Provide the [X, Y] coordinate of the cell's center where the given text is located.  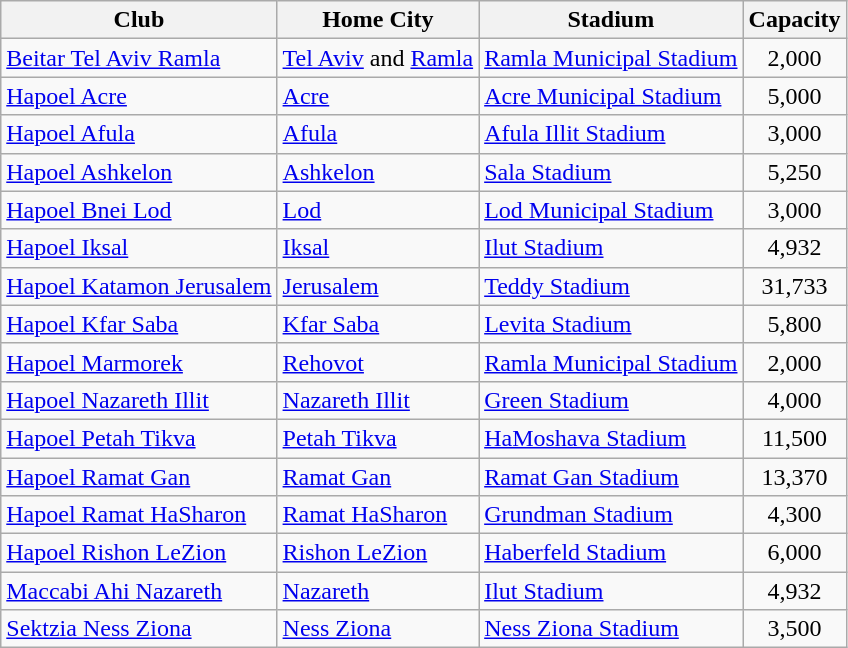
HaMoshava Stadium [611, 438]
Ness Ziona Stadium [611, 629]
Ashkelon [378, 172]
6,000 [794, 553]
Ness Ziona [378, 629]
Hapoel Kfar Saba [139, 324]
Levita Stadium [611, 324]
Hapoel Iksal [139, 248]
Hapoel Ramat HaSharon [139, 515]
Club [139, 20]
Hapoel Acre [139, 96]
Grundman Stadium [611, 515]
Hapoel Rishon LeZion [139, 553]
Green Stadium [611, 400]
Rishon LeZion [378, 553]
Nazareth Illit [378, 400]
11,500 [794, 438]
Acre [378, 96]
Afula [378, 134]
Teddy Stadium [611, 286]
13,370 [794, 477]
Afula Illit Stadium [611, 134]
Ramat Gan Stadium [611, 477]
Ramat HaSharon [378, 515]
Lod [378, 210]
Hapoel Marmorek [139, 362]
Hapoel Petah Tikva [139, 438]
Ramat Gan [378, 477]
Acre Municipal Stadium [611, 96]
Hapoel Bnei Lod [139, 210]
Petah Tikva [378, 438]
3,500 [794, 629]
Hapoel Afula [139, 134]
Rehovot [378, 362]
Capacity [794, 20]
Beitar Tel Aviv Ramla [139, 58]
Haberfeld Stadium [611, 553]
Hapoel Ashkelon [139, 172]
Stadium [611, 20]
Jerusalem [378, 286]
Hapoel Katamon Jerusalem [139, 286]
4,000 [794, 400]
5,250 [794, 172]
Nazareth [378, 591]
Maccabi Ahi Nazareth [139, 591]
Kfar Saba [378, 324]
Lod Municipal Stadium [611, 210]
Tel Aviv and Ramla [378, 58]
Sektzia Ness Ziona [139, 629]
5,000 [794, 96]
31,733 [794, 286]
Sala Stadium [611, 172]
Iksal [378, 248]
Hapoel Ramat Gan [139, 477]
Hapoel Nazareth Illit [139, 400]
Home City [378, 20]
4,300 [794, 515]
5,800 [794, 324]
